Scan for the cell matching the given text and deliver its [x, y] coordinate at center. 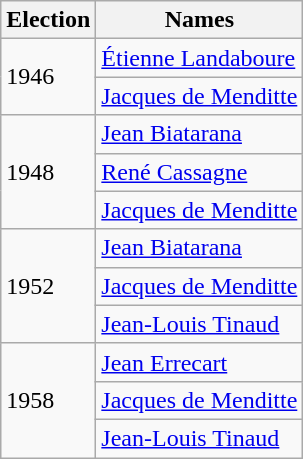
Jean Errecart [200, 362]
René Cassagne [200, 172]
Election [48, 20]
1952 [48, 286]
Names [200, 20]
1958 [48, 400]
1946 [48, 77]
Étienne Landaboure [200, 58]
1948 [48, 172]
